Return the [X, Y] coordinate for the center point of the cell that contains the specified text.  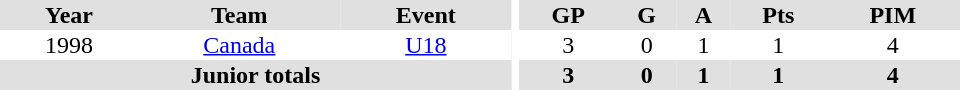
PIM [893, 15]
Canada [240, 45]
Junior totals [256, 75]
GP [568, 15]
Pts [778, 15]
Event [426, 15]
U18 [426, 45]
Team [240, 15]
Year [69, 15]
1998 [69, 45]
A [704, 15]
G [646, 15]
